Return [x, y] of the center of cell containing provided text 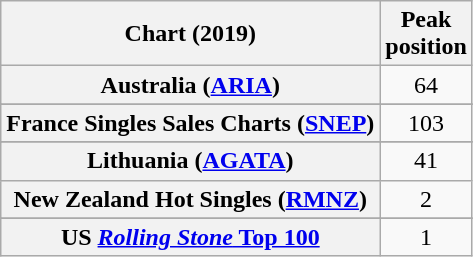
US Rolling Stone Top 100 [190, 237]
1 [426, 237]
France Singles Sales Charts (SNEP) [190, 123]
2 [426, 199]
Lithuania (AGATA) [190, 161]
41 [426, 161]
New Zealand Hot Singles (RMNZ) [190, 199]
Peakposition [426, 34]
103 [426, 123]
Australia (ARIA) [190, 85]
Chart (2019) [190, 34]
64 [426, 85]
